Provide the (x, y) coordinate of the cell's center where the given text is located.  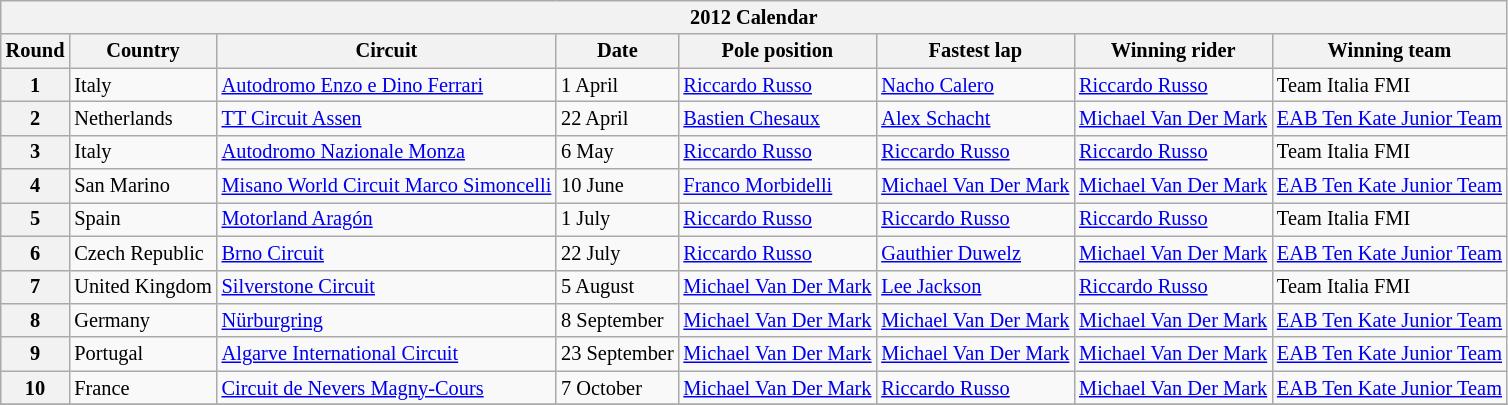
Nacho Calero (975, 85)
Round (36, 51)
5 August (617, 287)
Motorland Aragón (387, 219)
7 October (617, 388)
Portugal (142, 354)
5 (36, 219)
3 (36, 152)
Algarve International Circuit (387, 354)
Germany (142, 320)
Country (142, 51)
8 September (617, 320)
2 (36, 118)
Lee Jackson (975, 287)
22 April (617, 118)
Pole position (778, 51)
9 (36, 354)
10 June (617, 186)
Autodromo Nazionale Monza (387, 152)
Nürburgring (387, 320)
Brno Circuit (387, 253)
TT Circuit Assen (387, 118)
10 (36, 388)
Circuit (387, 51)
Circuit de Nevers Magny-Cours (387, 388)
23 September (617, 354)
Misano World Circuit Marco Simoncelli (387, 186)
6 May (617, 152)
1 July (617, 219)
Autodromo Enzo e Dino Ferrari (387, 85)
7 (36, 287)
United Kingdom (142, 287)
1 April (617, 85)
Franco Morbidelli (778, 186)
6 (36, 253)
Spain (142, 219)
Fastest lap (975, 51)
Netherlands (142, 118)
8 (36, 320)
France (142, 388)
Alex Schacht (975, 118)
San Marino (142, 186)
Gauthier Duwelz (975, 253)
Winning team (1390, 51)
Czech Republic (142, 253)
22 July (617, 253)
Date (617, 51)
2012 Calendar (754, 17)
4 (36, 186)
1 (36, 85)
Silverstone Circuit (387, 287)
Winning rider (1173, 51)
Bastien Chesaux (778, 118)
